From the cell containing the given text, extract its center point as (x, y) coordinate. 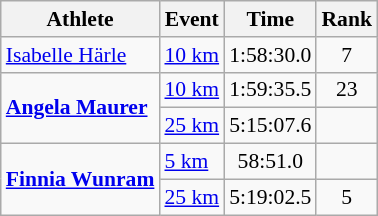
Event (192, 19)
Finnia Wunram (80, 180)
Time (270, 19)
1:58:30.0 (270, 55)
58:51.0 (270, 162)
Angela Maurer (80, 108)
5:19:02.5 (270, 197)
5:15:07.6 (270, 126)
Isabelle Härle (80, 55)
1:59:35.5 (270, 90)
5 km (192, 162)
5 (346, 197)
Athlete (80, 19)
Rank (346, 19)
7 (346, 55)
23 (346, 90)
